Output the [x, y] coordinate of the center of the cell containing the given text.  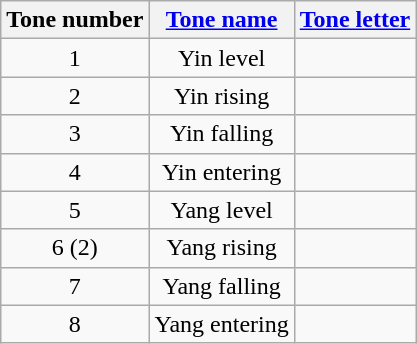
2 [75, 96]
5 [75, 210]
8 [75, 324]
Yin rising [222, 96]
Yin falling [222, 134]
7 [75, 286]
Yang level [222, 210]
1 [75, 58]
Yang rising [222, 248]
Yang entering [222, 324]
Yang falling [222, 286]
4 [75, 172]
3 [75, 134]
Tone number [75, 20]
Tone letter [354, 20]
Yin level [222, 58]
Yin entering [222, 172]
Tone name [222, 20]
6 (2) [75, 248]
